Output the (x, y) coordinate of the center of the cell containing the given text.  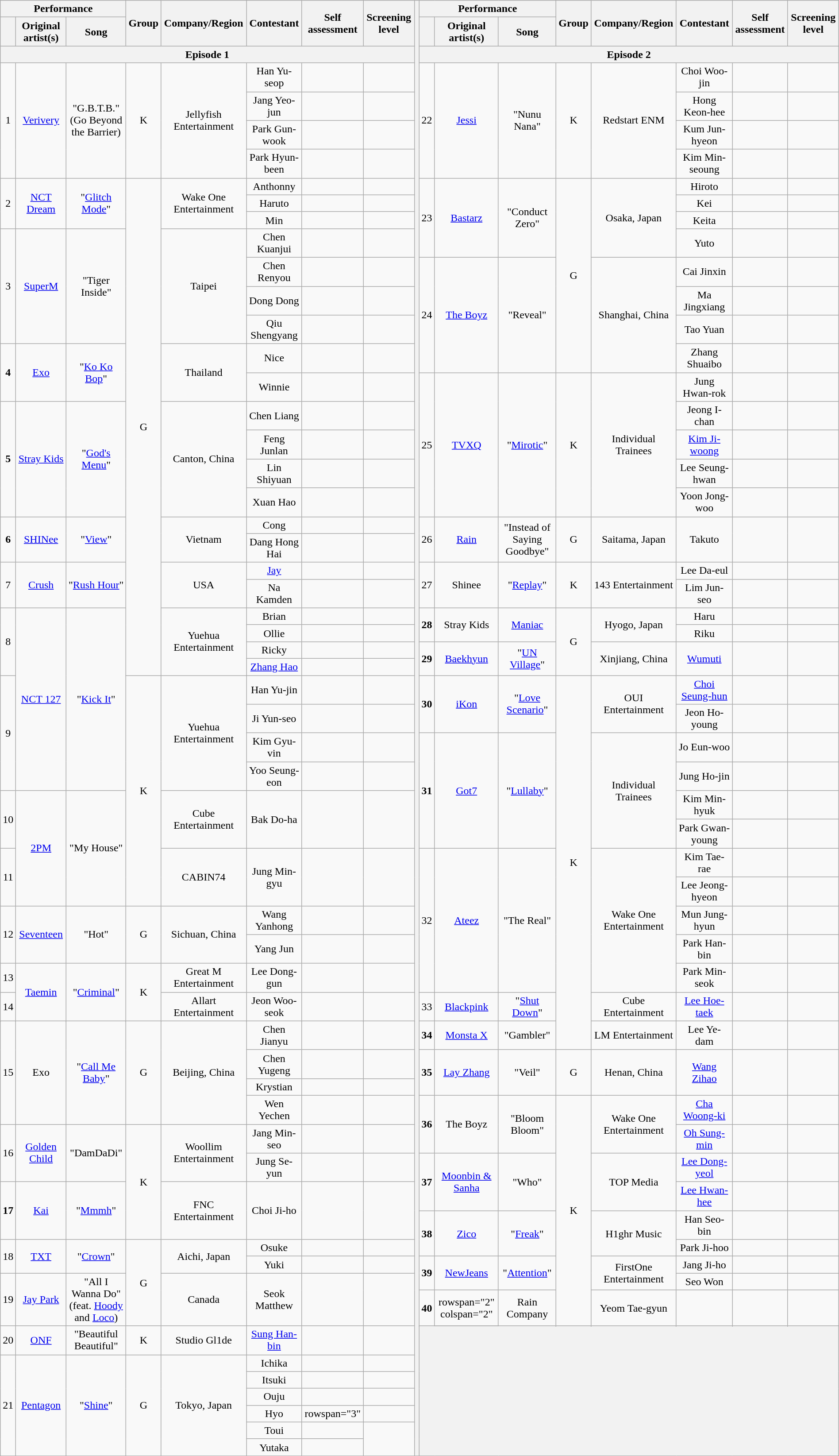
Cai Jinxin (704, 272)
Kim Min-seoung (704, 164)
21 (8, 1405)
Jeon Ho-young (704, 719)
Episode 2 (629, 54)
19 (8, 1300)
Seok Matthew (274, 1300)
Choi Ji-ho (274, 1211)
Tokyo, Japan (204, 1405)
"Conduct Zero" (527, 218)
1 (8, 120)
Han Seo-bin (704, 1225)
Redstart ENM (634, 120)
Aichi, Japan (204, 1256)
32 (427, 920)
Choi Woo-jin (704, 77)
Anthonny (274, 186)
NCT 127 (41, 699)
Mun Jung-hyun (704, 920)
USA (204, 585)
"Criminal" (96, 992)
Hiroto (704, 186)
"Mmmh" (96, 1211)
2 (8, 203)
Kim Min-hyuk (704, 805)
"Lullaby" (527, 791)
Kim Gyu-vin (274, 747)
Chen Renyou (274, 272)
Han Yu-seop (274, 77)
Ma Jingxiang (704, 300)
Bak Do-ha (274, 819)
Lin Shiyuan (274, 474)
Beijing, China (204, 1072)
Kim Ji-woong (704, 444)
Riku (704, 633)
Yang Jun (274, 949)
Osuke (274, 1248)
"DamDaDi" (96, 1153)
Ateez (466, 920)
Chen Jianyu (274, 1035)
CABIN74 (204, 877)
Wumuti (704, 658)
Jung Se-yun (274, 1168)
ONF (41, 1340)
29 (427, 658)
Park Han-bin (704, 949)
Hyo (274, 1414)
Seo Won (704, 1282)
"UN Village" (527, 658)
Jay Park (41, 1300)
Jeon Woo-seok (274, 1007)
Verivery (41, 120)
25 (427, 444)
Ouju (274, 1397)
34 (427, 1035)
"Bloom Bloom" (527, 1124)
"Veil" (527, 1072)
Jung Min-gyu (274, 877)
Rain Company (527, 1308)
Yoon Jong-woo (704, 502)
Yuto (704, 243)
"God's Menu" (96, 459)
"Replay" (527, 585)
NCT Dream (41, 203)
"Instead of Saying Goodbye" (527, 539)
36 (427, 1124)
Bastarz (466, 218)
Winnie (274, 387)
Zhang Shuaibo (704, 359)
Yeom Tae-gyun (634, 1308)
Qiu Shengyang (274, 329)
Crush (41, 585)
35 (427, 1072)
Woollim Entertainment (204, 1153)
30 (427, 704)
Zhang Hao (274, 667)
FirstOne Entertainment (634, 1273)
Sung Han-bin (274, 1340)
"Kick It" (96, 699)
18 (8, 1256)
40 (427, 1308)
Jung Ho-jin (704, 776)
Oh Sung-min (704, 1139)
Cha Woong-ki (704, 1109)
"Ko Ko Bop" (96, 373)
Min (274, 220)
5 (8, 459)
Lee Hwan-hee (704, 1196)
11 (8, 877)
Lee Dong-gun (274, 977)
Lay Zhang (466, 1072)
Tao Yuan (704, 329)
Yutaka (274, 1447)
Choi Seung-hun (704, 690)
Yuki (274, 1265)
15 (8, 1072)
Nice (274, 359)
24 (427, 315)
Wang Zihao (704, 1072)
NewJeans (466, 1273)
SuperM (41, 286)
Jang Yeo-jun (274, 106)
TVXQ (466, 444)
"Reveal" (527, 315)
TXT (41, 1256)
"Shine" (96, 1405)
"All I Wanna Do"(feat. Hoody and Loco) (96, 1300)
rowspan="3" (333, 1414)
Jung Hwan-rok (704, 387)
"Tiger Inside" (96, 286)
"Crown" (96, 1256)
Lim Jun-seo (704, 593)
FNC Entertainment (204, 1211)
Lee Ye-dam (704, 1035)
Dang Hong Hai (274, 548)
Cong (274, 525)
Park Gwan-young (704, 834)
Lee Jeong-hyeon (704, 892)
Keita (704, 220)
26 (427, 539)
Ji Yun-seo (274, 719)
Itsuki (274, 1380)
"My House" (96, 848)
Episode 1 (207, 54)
Great M Entertainment (204, 977)
"The Real" (527, 920)
Ichika (274, 1363)
Jellyfish Entertainment (204, 120)
Haru (704, 616)
Kei (704, 203)
12 (8, 935)
Wang Yanhong (274, 920)
"Shut Down" (527, 1007)
Jang Ji-ho (704, 1265)
Shinee (466, 585)
"View" (96, 539)
23 (427, 218)
Haruto (274, 203)
"Gambler" (527, 1035)
33 (427, 1007)
"Attention" (527, 1273)
28 (427, 625)
TOP Media (634, 1182)
Kum Jun-hyeon (704, 135)
Zico (466, 1233)
Hong Keon-hee (704, 106)
"Mirotic" (527, 444)
Chen Yugeng (274, 1064)
Osaka, Japan (634, 218)
Han Yu-jin (274, 690)
Jo Eun-woo (704, 747)
Kim Tae-rae (704, 862)
Maniac (527, 625)
27 (427, 585)
OUI Entertainment (634, 704)
"Who" (527, 1182)
9 (8, 733)
Park Gun-wook (274, 135)
Yoo Seung-eon (274, 776)
Park Min-seok (704, 977)
"Hot" (96, 935)
Allart Entertainment (204, 1007)
H1ghr Music (634, 1233)
Xuan Hao (274, 502)
Park Hyun-been (274, 164)
Studio Gl1de (204, 1340)
"Freak" (527, 1233)
Chen Liang (274, 416)
39 (427, 1273)
Pentagon (41, 1405)
22 (427, 120)
Dong Dong (274, 300)
Takuto (704, 539)
Lee Hoe-taek (704, 1007)
Vietnam (204, 539)
Lee Da-eul (704, 571)
31 (427, 791)
Thailand (204, 373)
Taipei (204, 286)
20 (8, 1340)
Ollie (274, 633)
7 (8, 585)
Blackpink (466, 1007)
Ricky (274, 650)
Henan, China (634, 1072)
rowspan="2" colspan="2" (466, 1308)
Jay (274, 571)
"G.B.T.B."(Go Beyond the Barrier) (96, 120)
2PM (41, 848)
"Nunu Nana" (527, 120)
4 (8, 373)
"Beautiful Beautiful" (96, 1340)
Canton, China (204, 459)
Jessi (466, 120)
Na Kamden (274, 593)
Moonbin & Sanha (466, 1182)
Lee Seung-hwan (704, 474)
"Love Scenario" (527, 704)
Jang Min-seo (274, 1139)
143 Entertainment (634, 585)
Shanghai, China (634, 315)
16 (8, 1153)
10 (8, 819)
Baekhyun (466, 658)
Kai (41, 1211)
Monsta X (466, 1035)
Wen Yechen (274, 1109)
Krystian (274, 1087)
Feng Junlan (274, 444)
8 (8, 641)
Park Ji-hoo (704, 1248)
6 (8, 539)
Brian (274, 616)
Sichuan, China (204, 935)
Seventeen (41, 935)
Toui (274, 1430)
"Call Me Baby" (96, 1072)
"Glitch Mode" (96, 203)
Golden Child (41, 1153)
Canada (204, 1300)
13 (8, 977)
3 (8, 286)
Xinjiang, China (634, 658)
iKon (466, 704)
Rain (466, 539)
Jeong I-chan (704, 416)
Lee Dong-yeol (704, 1168)
14 (8, 1007)
Taemin (41, 992)
SHINee (41, 539)
37 (427, 1182)
Saitama, Japan (634, 539)
Chen Kuanjui (274, 243)
LM Entertainment (634, 1035)
Got7 (466, 791)
38 (427, 1233)
Hyogo, Japan (634, 625)
17 (8, 1211)
"Rush Hour" (96, 585)
